Scan for the cell matching the given text and deliver its [X, Y] coordinate at center. 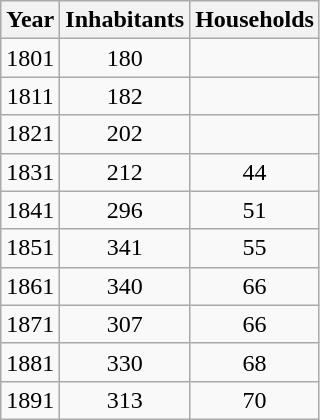
Inhabitants [125, 20]
1881 [30, 362]
Year [30, 20]
307 [125, 324]
1871 [30, 324]
1841 [30, 210]
180 [125, 58]
1851 [30, 248]
182 [125, 96]
Households [255, 20]
296 [125, 210]
341 [125, 248]
1801 [30, 58]
202 [125, 134]
212 [125, 172]
68 [255, 362]
1861 [30, 286]
340 [125, 286]
1831 [30, 172]
55 [255, 248]
330 [125, 362]
1821 [30, 134]
1891 [30, 400]
70 [255, 400]
44 [255, 172]
51 [255, 210]
313 [125, 400]
1811 [30, 96]
